Capture the cell that displays the provided text and extract its [X, Y] central coordinate. 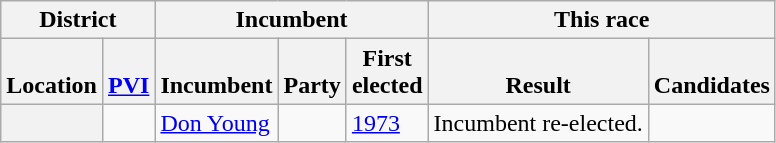
This race [602, 20]
1973 [387, 123]
District [78, 20]
Candidates [712, 72]
Result [538, 72]
Location [52, 72]
Firstelected [387, 72]
Incumbent re-elected. [538, 123]
Don Young [216, 123]
PVI [128, 72]
Party [312, 72]
